Return (X, Y) of the center of cell containing provided text 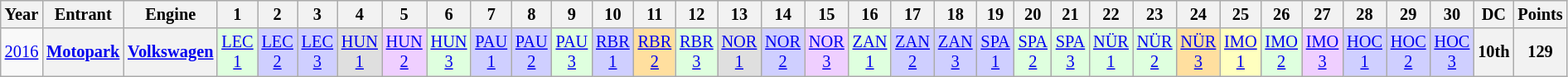
129 (1540, 52)
14 (782, 14)
15 (827, 14)
6 (449, 14)
30 (1452, 14)
8 (532, 14)
Motopark (83, 52)
LEC3 (317, 52)
Volkswagen (171, 52)
2 (278, 14)
20 (1033, 14)
LEC1 (237, 52)
1 (237, 14)
22 (1111, 14)
PAU3 (572, 52)
21 (1071, 14)
HUN3 (449, 52)
9 (572, 14)
Entrant (83, 14)
NÜR2 (1155, 52)
IMO1 (1240, 52)
NÜR1 (1111, 52)
NOR3 (827, 52)
ZAN3 (956, 52)
RBR1 (612, 52)
NÜR3 (1198, 52)
HUN1 (360, 52)
ZAN1 (870, 52)
10th (1493, 52)
HOC2 (1409, 52)
Year (22, 14)
18 (956, 14)
4 (360, 14)
DC (1493, 14)
NOR1 (739, 52)
26 (1281, 14)
HOC1 (1364, 52)
SPA2 (1033, 52)
17 (912, 14)
PAU1 (491, 52)
IMO3 (1323, 52)
IMO2 (1281, 52)
RBR2 (655, 52)
RBR3 (696, 52)
25 (1240, 14)
Points (1540, 14)
NOR2 (782, 52)
29 (1409, 14)
12 (696, 14)
10 (612, 14)
27 (1323, 14)
13 (739, 14)
ZAN2 (912, 52)
SPA3 (1071, 52)
5 (404, 14)
LEC2 (278, 52)
HUN2 (404, 52)
Engine (171, 14)
24 (1198, 14)
3 (317, 14)
2016 (22, 52)
SPA1 (995, 52)
7 (491, 14)
HOC3 (1452, 52)
28 (1364, 14)
23 (1155, 14)
19 (995, 14)
11 (655, 14)
16 (870, 14)
PAU2 (532, 52)
